Find where the given text appears and provide that cell's center as [x, y] coordinate. 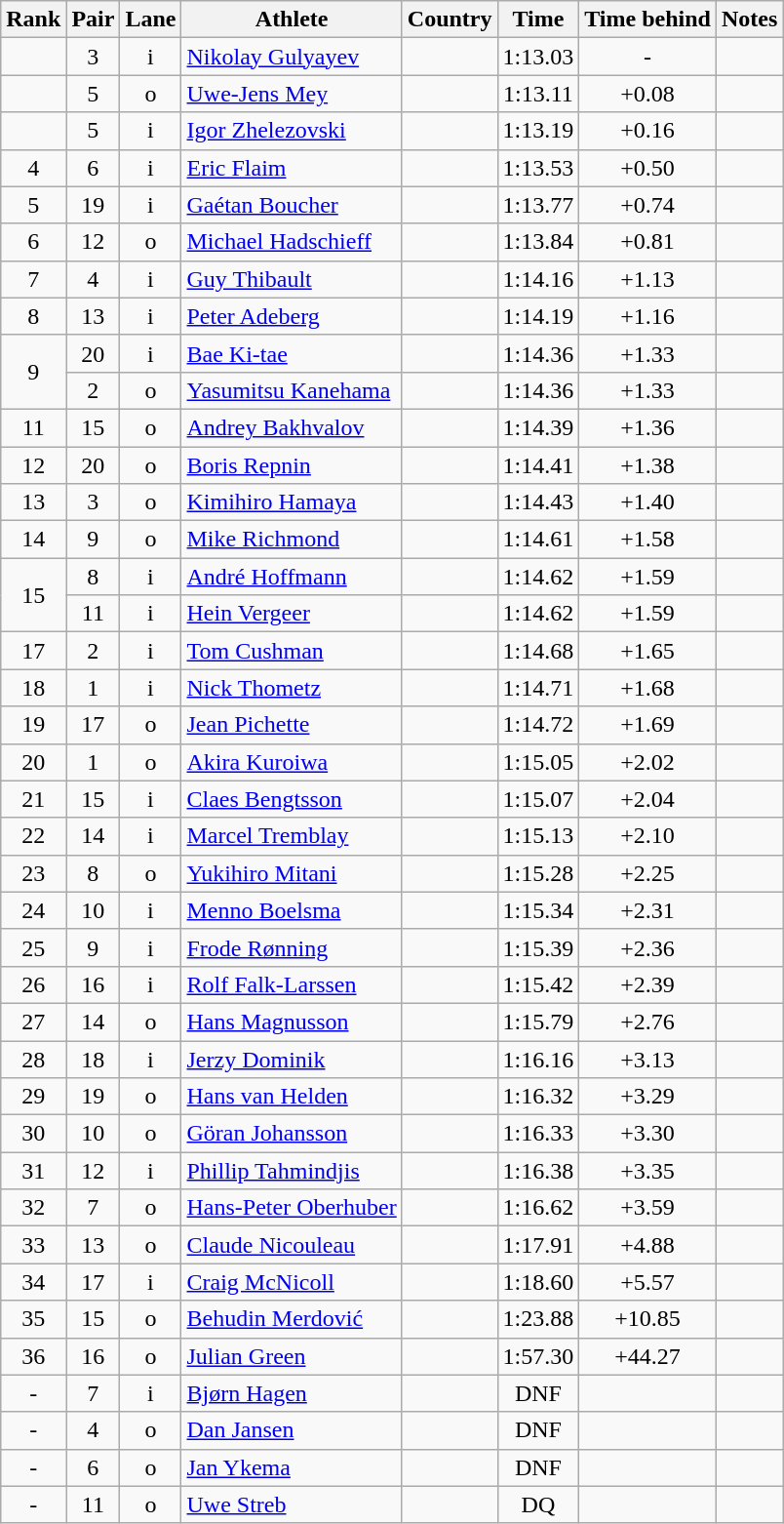
Menno Boelsma [292, 910]
+3.13 [647, 1059]
Jerzy Dominik [292, 1059]
+3.59 [647, 1208]
24 [33, 910]
1:13.53 [538, 168]
Claude Nicouleau [292, 1245]
1:14.43 [538, 502]
Igor Zhelezovski [292, 131]
+1.13 [647, 279]
Hans van Helden [292, 1097]
30 [33, 1134]
+1.36 [647, 427]
Guy Thibault [292, 279]
1:14.61 [538, 540]
1:13.11 [538, 94]
Frode Rønning [292, 947]
Bae Ki-tae [292, 353]
23 [33, 873]
1:15.34 [538, 910]
1:15.07 [538, 799]
27 [33, 1022]
1:18.60 [538, 1282]
Time [538, 20]
Claes Bengtsson [292, 799]
+1.40 [647, 502]
Tom Cushman [292, 651]
+0.81 [647, 242]
1:15.42 [538, 984]
34 [33, 1282]
1:14.71 [538, 688]
+10.85 [647, 1319]
Jan Ykema [292, 1467]
1:14.72 [538, 725]
Mike Richmond [292, 540]
Peter Adeberg [292, 316]
1:14.19 [538, 316]
Boris Repnin [292, 465]
Uwe-Jens Mey [292, 94]
Gaétan Boucher [292, 205]
1:16.33 [538, 1134]
1:13.19 [538, 131]
Marcel Tremblay [292, 836]
1:16.16 [538, 1059]
Bjørn Hagen [292, 1393]
Hans Magnusson [292, 1022]
1:23.88 [538, 1319]
1:15.28 [538, 873]
31 [33, 1171]
Time behind [647, 20]
1:13.77 [538, 205]
Göran Johansson [292, 1134]
+1.58 [647, 540]
+44.27 [647, 1356]
Rolf Falk-Larssen [292, 984]
Rank [33, 20]
DQ [538, 1504]
1:14.68 [538, 651]
Dan Jansen [292, 1430]
+0.16 [647, 131]
1:14.39 [538, 427]
+5.57 [647, 1282]
Kimihiro Hamaya [292, 502]
André Hoffmann [292, 577]
Phillip Tahmindjis [292, 1171]
+1.68 [647, 688]
Nikolay Gulyayev [292, 57]
Nick Thometz [292, 688]
Athlete [292, 20]
+1.38 [647, 465]
28 [33, 1059]
Andrey Bakhvalov [292, 427]
Pair [94, 20]
1:15.13 [538, 836]
1:13.03 [538, 57]
Eric Flaim [292, 168]
+2.02 [647, 762]
Behudin Merdović [292, 1319]
Uwe Streb [292, 1504]
Jean Pichette [292, 725]
Country [450, 20]
32 [33, 1208]
+0.74 [647, 205]
1:57.30 [538, 1356]
35 [33, 1319]
25 [33, 947]
1:15.79 [538, 1022]
26 [33, 984]
1:16.32 [538, 1097]
+2.31 [647, 910]
+2.04 [647, 799]
+3.30 [647, 1134]
+1.69 [647, 725]
+2.76 [647, 1022]
Julian Green [292, 1356]
+2.36 [647, 947]
+2.10 [647, 836]
+1.65 [647, 651]
1:15.05 [538, 762]
1:17.91 [538, 1245]
Yasumitsu Kanehama [292, 390]
36 [33, 1356]
1:14.41 [538, 465]
+3.29 [647, 1097]
Michael Hadschieff [292, 242]
+1.16 [647, 316]
+2.39 [647, 984]
Lane [150, 20]
Notes [749, 20]
1:16.62 [538, 1208]
Craig McNicoll [292, 1282]
33 [33, 1245]
1:16.38 [538, 1171]
22 [33, 836]
Hans-Peter Oberhuber [292, 1208]
1:14.16 [538, 279]
1:15.39 [538, 947]
29 [33, 1097]
Akira Kuroiwa [292, 762]
21 [33, 799]
+3.35 [647, 1171]
+4.88 [647, 1245]
Hein Vergeer [292, 614]
+2.25 [647, 873]
1:13.84 [538, 242]
+0.50 [647, 168]
+0.08 [647, 94]
Yukihiro Mitani [292, 873]
